Output the (x, y) coordinate of the center of the cell containing the given text.  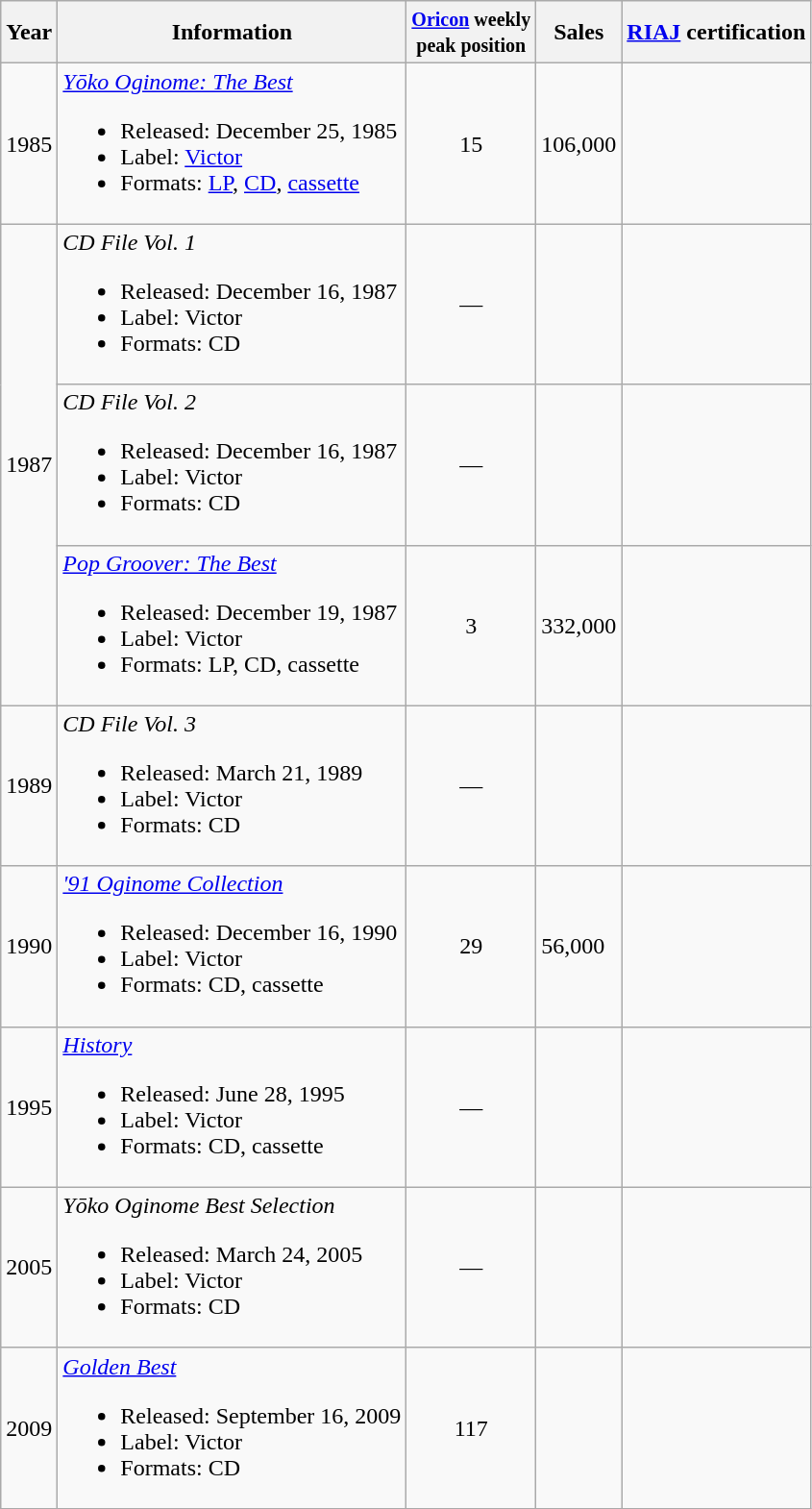
Yōko Oginome Best SelectionReleased: March 24, 2005Label: VictorFormats: CD (233, 1267)
CD File Vol. 1Released: December 16, 1987Label: VictorFormats: CD (233, 304)
56,000 (578, 946)
Pop Groover: The BestReleased: December 19, 1987Label: VictorFormats: LP, CD, cassette (233, 625)
CD File Vol. 3Released: March 21, 1989Label: VictorFormats: CD (233, 786)
Yōko Oginome: The BestReleased: December 25, 1985Label: VictorFormats: LP, CD, cassette (233, 144)
1989 (29, 786)
Year (29, 33)
15 (471, 144)
Golden BestReleased: September 16, 2009Label: VictorFormats: CD (233, 1428)
2009 (29, 1428)
Oricon weeklypeak position (471, 33)
Sales (578, 33)
RIAJ certification (717, 33)
117 (471, 1428)
1990 (29, 946)
1987 (29, 465)
3 (471, 625)
106,000 (578, 144)
1985 (29, 144)
1995 (29, 1107)
29 (471, 946)
HistoryReleased: June 28, 1995Label: VictorFormats: CD, cassette (233, 1107)
2005 (29, 1267)
CD File Vol. 2Released: December 16, 1987Label: VictorFormats: CD (233, 465)
'91 Oginome CollectionReleased: December 16, 1990Label: VictorFormats: CD, cassette (233, 946)
332,000 (578, 625)
Information (233, 33)
